Return the (x, y) coordinate for the center point of the cell that contains the specified text.  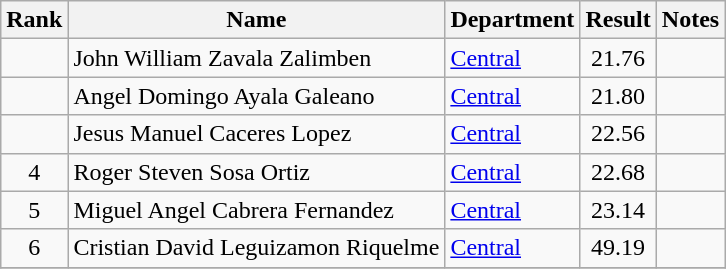
Jesus Manuel Caceres Lopez (256, 134)
23.14 (618, 210)
Department (512, 20)
22.68 (618, 172)
Roger Steven Sosa Ortiz (256, 172)
6 (34, 248)
Miguel Angel Cabrera Fernandez (256, 210)
21.80 (618, 96)
John William Zavala Zalimben (256, 58)
49.19 (618, 248)
Name (256, 20)
Angel Domingo Ayala Galeano (256, 96)
Rank (34, 20)
Cristian David Leguizamon Riquelme (256, 248)
5 (34, 210)
4 (34, 172)
21.76 (618, 58)
Result (618, 20)
22.56 (618, 134)
Notes (690, 20)
